Output the [x, y] coordinate of the center of the cell containing the given text.  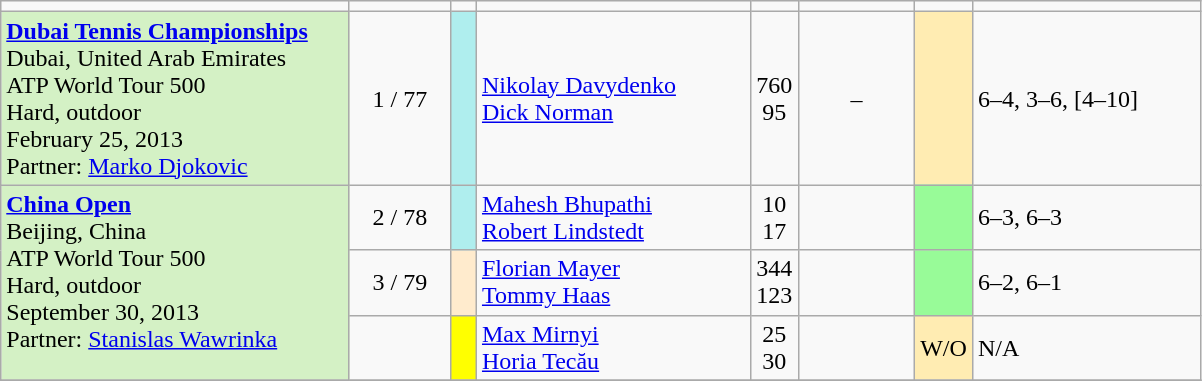
Dubai Tennis Championships Dubai, United Arab Emirates ATP World Tour 500 Hard, outdoor February 25, 2013Partner: Marko Djokovic [176, 98]
25 30 [774, 348]
Mahesh Bhupathi Robert Lindstedt [613, 218]
W/O [944, 348]
Florian Mayer Tommy Haas [613, 282]
N/A [1086, 348]
Nikolay Davydenko Dick Norman [613, 98]
China Open Beijing, China ATP World Tour 500 Hard, outdoor September 30, 2013Partner: Stanislas Wawrinka [176, 282]
3 / 79 [400, 282]
10 17 [774, 218]
2 / 78 [400, 218]
1 / 77 [400, 98]
344 123 [774, 282]
760 95 [774, 98]
6–4, 3–6, [4–10] [1086, 98]
6–3, 6–3 [1086, 218]
– [857, 98]
6–2, 6–1 [1086, 282]
Max Mirnyi Horia Tecău [613, 348]
